Output the (X, Y) coordinate of the center of the cell containing the given text.  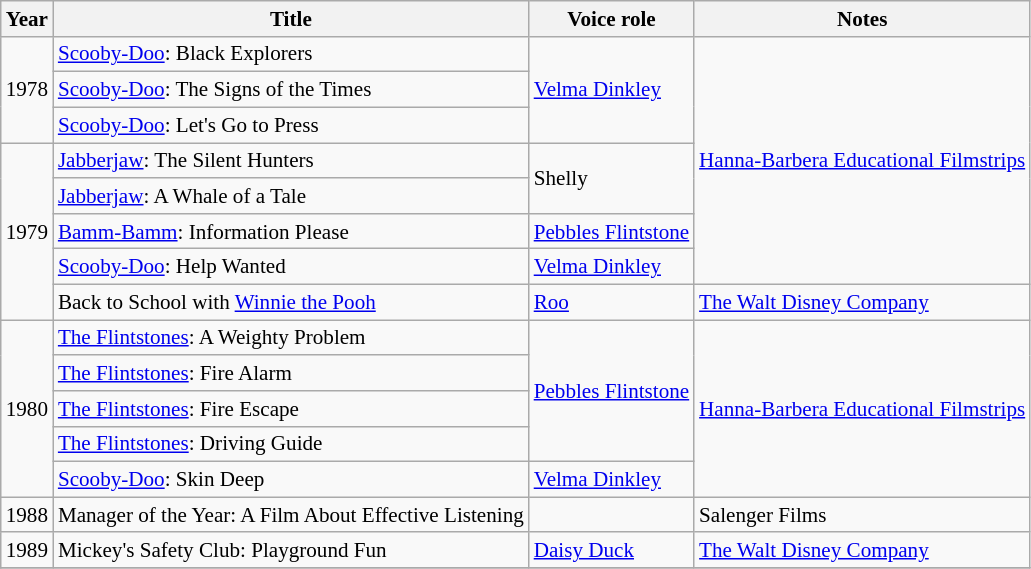
Title (291, 18)
Manager of the Year: A Film About Effective Listening (291, 514)
1979 (27, 232)
1988 (27, 514)
Voice role (612, 18)
The Flintstones: A Weighty Problem (291, 338)
Jabberjaw: A Whale of a Tale (291, 196)
1989 (27, 550)
The Flintstones: Fire Escape (291, 408)
Scooby-Doo: Black Explorers (291, 54)
Salenger Films (862, 514)
Shelly (612, 178)
Bamm-Bamm: Information Please (291, 230)
Notes (862, 18)
Scooby-Doo: Let's Go to Press (291, 124)
The Flintstones: Driving Guide (291, 444)
Daisy Duck (612, 550)
Mickey's Safety Club: Playground Fun (291, 550)
1980 (27, 408)
Year (27, 18)
1978 (27, 89)
Jabberjaw: The Silent Hunters (291, 160)
The Flintstones: Fire Alarm (291, 372)
Scooby-Doo: The Signs of the Times (291, 90)
Scooby-Doo: Skin Deep (291, 480)
Back to School with Winnie the Pooh (291, 302)
Scooby-Doo: Help Wanted (291, 266)
Roo (612, 302)
